Return (x, y) of the center of cell containing provided text 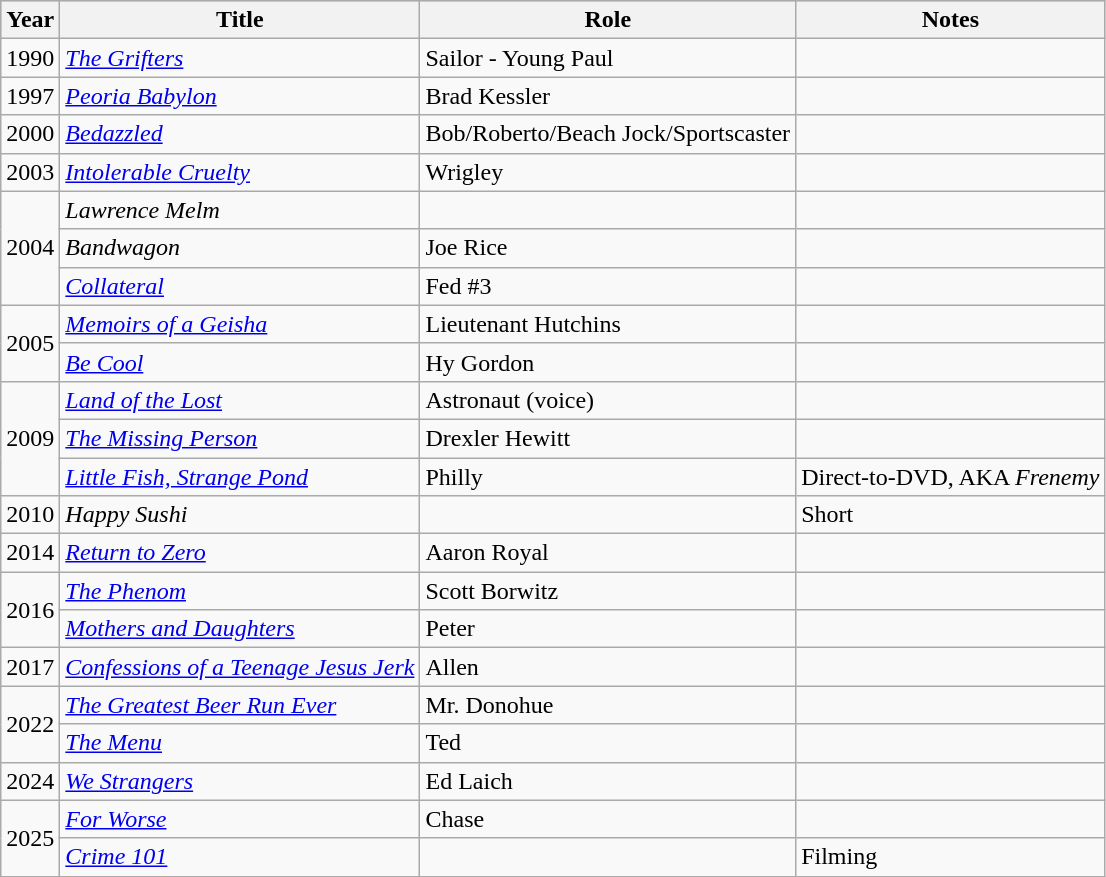
Little Fish, Strange Pond (240, 477)
Bob/Roberto/Beach Jock/Sportscaster (608, 134)
For Worse (240, 819)
Year (30, 20)
The Missing Person (240, 438)
Role (608, 20)
2009 (30, 438)
2014 (30, 553)
Memoirs of a Geisha (240, 324)
Title (240, 20)
Bandwagon (240, 248)
1997 (30, 96)
The Menu (240, 743)
2010 (30, 515)
2005 (30, 343)
Wrigley (608, 172)
2017 (30, 667)
The Grifters (240, 58)
The Greatest Beer Run Ever (240, 705)
Hy Gordon (608, 362)
Return to Zero (240, 553)
Lawrence Melm (240, 210)
Confessions of a Teenage Jesus Jerk (240, 667)
Fed #3 (608, 286)
Brad Kessler (608, 96)
We Strangers (240, 781)
Mothers and Daughters (240, 629)
Short (950, 515)
2025 (30, 838)
Notes (950, 20)
Lieutenant Hutchins (608, 324)
Land of the Lost (240, 400)
Direct-to-DVD, AKA Frenemy (950, 477)
1990 (30, 58)
The Phenom (240, 591)
Intolerable Cruelty (240, 172)
Allen (608, 667)
Astronaut (voice) (608, 400)
Ted (608, 743)
Crime 101 (240, 857)
2004 (30, 248)
Ed Laich (608, 781)
2022 (30, 724)
Aaron Royal (608, 553)
2003 (30, 172)
2024 (30, 781)
Collateral (240, 286)
Sailor - Young Paul (608, 58)
Joe Rice (608, 248)
2000 (30, 134)
Peoria Babylon (240, 96)
Philly (608, 477)
Mr. Donohue (608, 705)
Scott Borwitz (608, 591)
Peter (608, 629)
Drexler Hewitt (608, 438)
Filming (950, 857)
Happy Sushi (240, 515)
Be Cool (240, 362)
Bedazzled (240, 134)
2016 (30, 610)
Chase (608, 819)
